Extract the [X, Y] coordinate from the center of the cell holding the provided text.  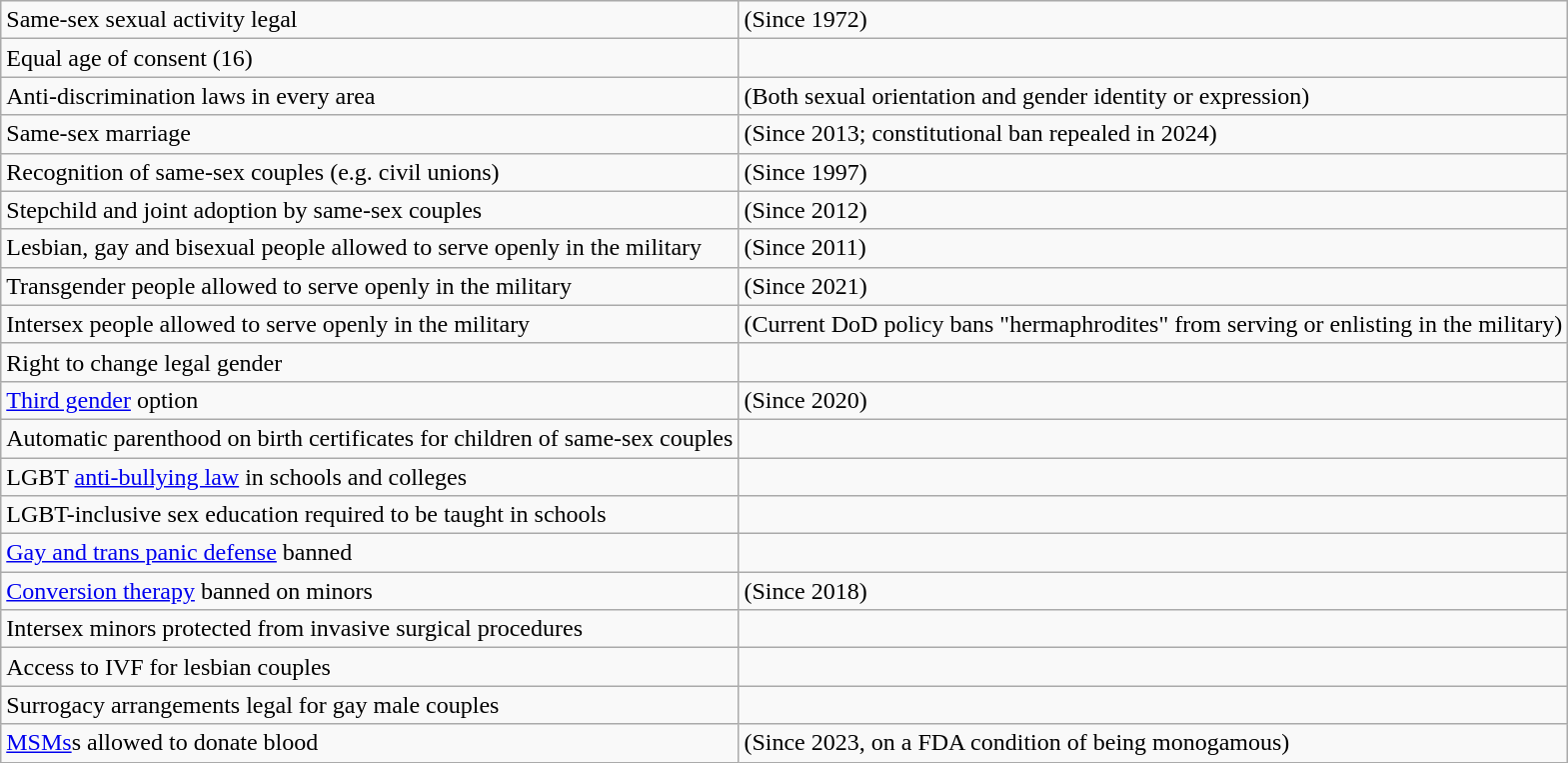
Equal age of consent (16) [370, 58]
Access to IVF for lesbian couples [370, 667]
LGBT-inclusive sex education required to be taught in schools [370, 515]
(Since 2013; constitutional ban repealed in 2024) [1153, 134]
Surrogacy arrangements legal for gay male couples [370, 705]
Conversion therapy banned on minors [370, 591]
(Current DoD policy bans "hermaphrodites" from serving or enlisting in the military) [1153, 324]
Lesbian, gay and bisexual people allowed to serve openly in the military [370, 248]
MSMss allowed to donate blood [370, 743]
Recognition of same-sex couples (e.g. civil unions) [370, 172]
Transgender people allowed to serve openly in the military [370, 286]
(Since 1972) [1153, 20]
Anti-discrimination laws in every area [370, 96]
Third gender option [370, 400]
(Since 1997) [1153, 172]
(Since 2011) [1153, 248]
(Since 2020) [1153, 400]
Gay and trans panic defense banned [370, 553]
Intersex people allowed to serve openly in the military [370, 324]
(Both sexual orientation and gender identity or expression) [1153, 96]
Automatic parenthood on birth certificates for children of same-sex couples [370, 438]
LGBT anti-bullying law in schools and colleges [370, 477]
(Since 2023, on a FDA condition of being monogamous) [1153, 743]
(Since 2018) [1153, 591]
(Since 2021) [1153, 286]
Same-sex sexual activity legal [370, 20]
Stepchild and joint adoption by same-sex couples [370, 210]
(Since 2012) [1153, 210]
Intersex minors protected from invasive surgical procedures [370, 629]
Right to change legal gender [370, 362]
Same-sex marriage [370, 134]
